Capture the cell that displays the provided text and extract its (x, y) central coordinate. 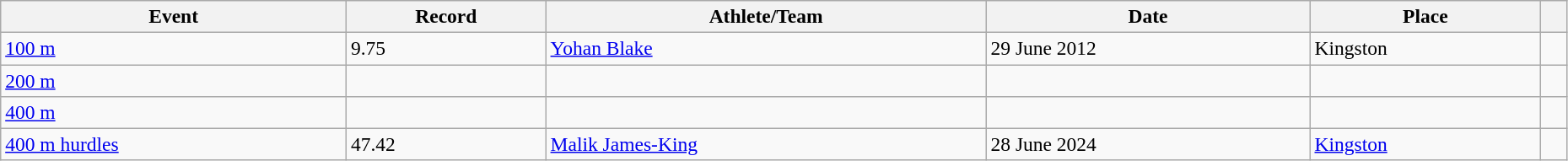
47.42 (445, 144)
28 June 2024 (1148, 144)
Yohan Blake (766, 48)
400 m (174, 112)
Athlete/Team (766, 16)
29 June 2012 (1148, 48)
9.75 (445, 48)
Record (445, 16)
Malik James-King (766, 144)
Place (1425, 16)
200 m (174, 80)
100 m (174, 48)
400 m hurdles (174, 144)
Date (1148, 16)
Event (174, 16)
